Output the (x, y) coordinate of the center of the cell containing the given text.  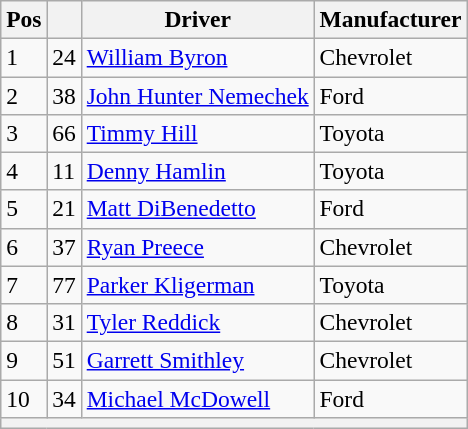
John Hunter Nemechek (198, 95)
77 (64, 285)
Matt DiBenedetto (198, 209)
1 (24, 57)
Ryan Preece (198, 247)
3 (24, 133)
9 (24, 360)
Denny Hamlin (198, 171)
Parker Kligerman (198, 285)
38 (64, 95)
Michael McDowell (198, 398)
William Byron (198, 57)
8 (24, 322)
31 (64, 322)
Pos (24, 19)
24 (64, 57)
51 (64, 360)
34 (64, 398)
Garrett Smithley (198, 360)
Timmy Hill (198, 133)
2 (24, 95)
37 (64, 247)
4 (24, 171)
11 (64, 171)
21 (64, 209)
5 (24, 209)
66 (64, 133)
7 (24, 285)
6 (24, 247)
Manufacturer (390, 19)
Tyler Reddick (198, 322)
10 (24, 398)
Driver (198, 19)
